Return the [x, y] coordinate for the center point of the cell that contains the specified text.  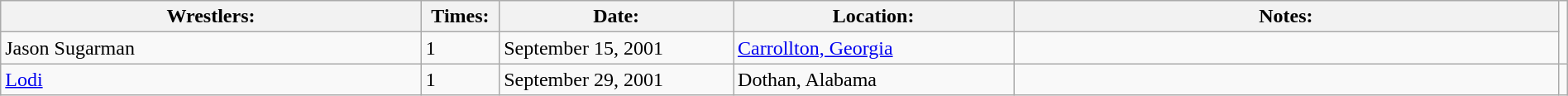
September 29, 2001 [617, 79]
Lodi [211, 79]
Wrestlers: [211, 17]
Notes: [1286, 17]
Carrollton, Georgia [873, 48]
Jason Sugarman [211, 48]
September 15, 2001 [617, 48]
Dothan, Alabama [873, 79]
Times: [460, 17]
Date: [617, 17]
Location: [873, 17]
